Search for the cell housing the specified text and yield its (x, y) center coordinate. 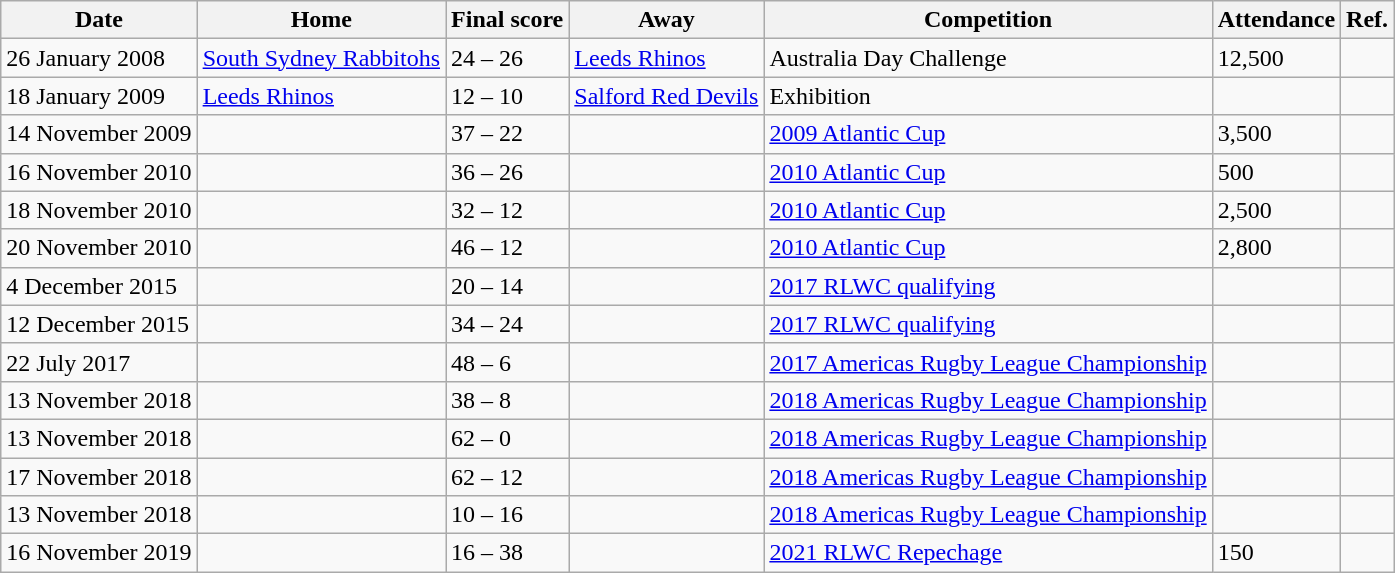
26 January 2008 (99, 58)
24 – 26 (508, 58)
34 – 24 (508, 324)
Salford Red Devils (666, 96)
48 – 6 (508, 362)
36 – 26 (508, 172)
62 – 0 (508, 438)
500 (1276, 172)
17 November 2018 (99, 477)
Australia Day Challenge (988, 58)
18 January 2009 (99, 96)
10 – 16 (508, 515)
12 – 10 (508, 96)
2009 Atlantic Cup (988, 134)
4 December 2015 (99, 286)
14 November 2009 (99, 134)
32 – 12 (508, 210)
Home (321, 20)
62 – 12 (508, 477)
16 November 2019 (99, 553)
46 – 12 (508, 248)
Final score (508, 20)
37 – 22 (508, 134)
Competition (988, 20)
16 November 2010 (99, 172)
2017 Americas Rugby League Championship (988, 362)
Date (99, 20)
20 November 2010 (99, 248)
South Sydney Rabbitohs (321, 58)
Exhibition (988, 96)
Ref. (1368, 20)
2,500 (1276, 210)
2021 RLWC Repechage (988, 553)
18 November 2010 (99, 210)
2,800 (1276, 248)
20 – 14 (508, 286)
150 (1276, 553)
16 – 38 (508, 553)
12,500 (1276, 58)
38 – 8 (508, 400)
12 December 2015 (99, 324)
3,500 (1276, 134)
Attendance (1276, 20)
22 July 2017 (99, 362)
Away (666, 20)
